Locate the cell with the specified text and output its [x, y] center coordinate. 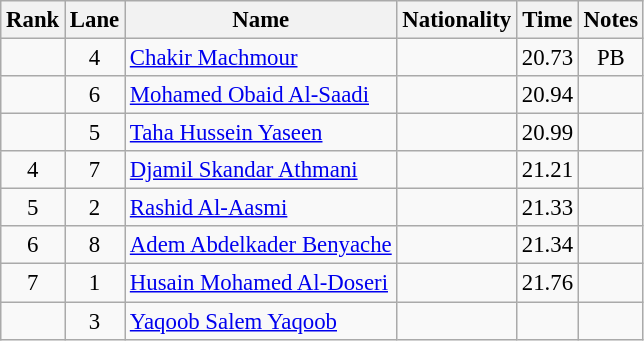
Time [547, 20]
Taha Hussein Yaseen [261, 133]
Nationality [456, 20]
8 [95, 245]
21.21 [547, 170]
Husain Mohamed Al-Doseri [261, 283]
1 [95, 283]
21.34 [547, 245]
Djamil Skandar Athmani [261, 170]
21.76 [547, 283]
21.33 [547, 208]
Name [261, 20]
Lane [95, 20]
Chakir Machmour [261, 58]
Mohamed Obaid Al-Saadi [261, 95]
Adem Abdelkader Benyache [261, 245]
20.99 [547, 133]
Yaqoob Salem Yaqoob [261, 321]
Rank [33, 20]
Rashid Al-Aasmi [261, 208]
3 [95, 321]
2 [95, 208]
20.94 [547, 95]
20.73 [547, 58]
PB [610, 58]
Notes [610, 20]
